Return the (X, Y) coordinate for the center point of the cell that contains the specified text.  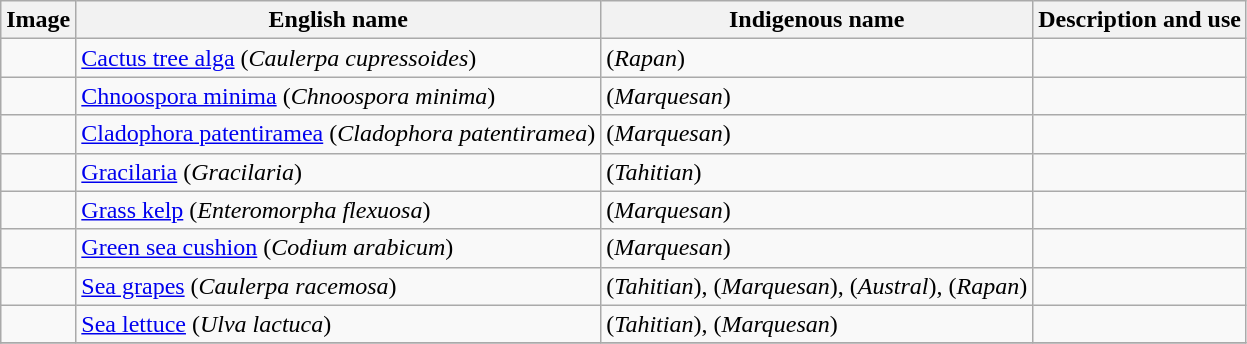
(Tahitian) (817, 172)
Indigenous name (817, 20)
Sea grapes (Caulerpa racemosa) (338, 286)
Grass kelp (Enteromorpha flexuosa) (338, 210)
English name (338, 20)
Image (38, 20)
(Tahitian), (Marquesan) (817, 324)
Chnoospora minima (Chnoospora minima) (338, 96)
Sea lettuce (Ulva lactuca) (338, 324)
(Rapan) (817, 58)
Cactus tree alga (Caulerpa cupressoides) (338, 58)
Green sea cushion (Codium arabicum) (338, 248)
Description and use (1140, 20)
Cladophora patentiramea (Cladophora patentiramea) (338, 134)
Gracilaria (Gracilaria) (338, 172)
(Tahitian), (Marquesan), (Austral), (Rapan) (817, 286)
